Search for the cell housing the specified text and yield its [x, y] center coordinate. 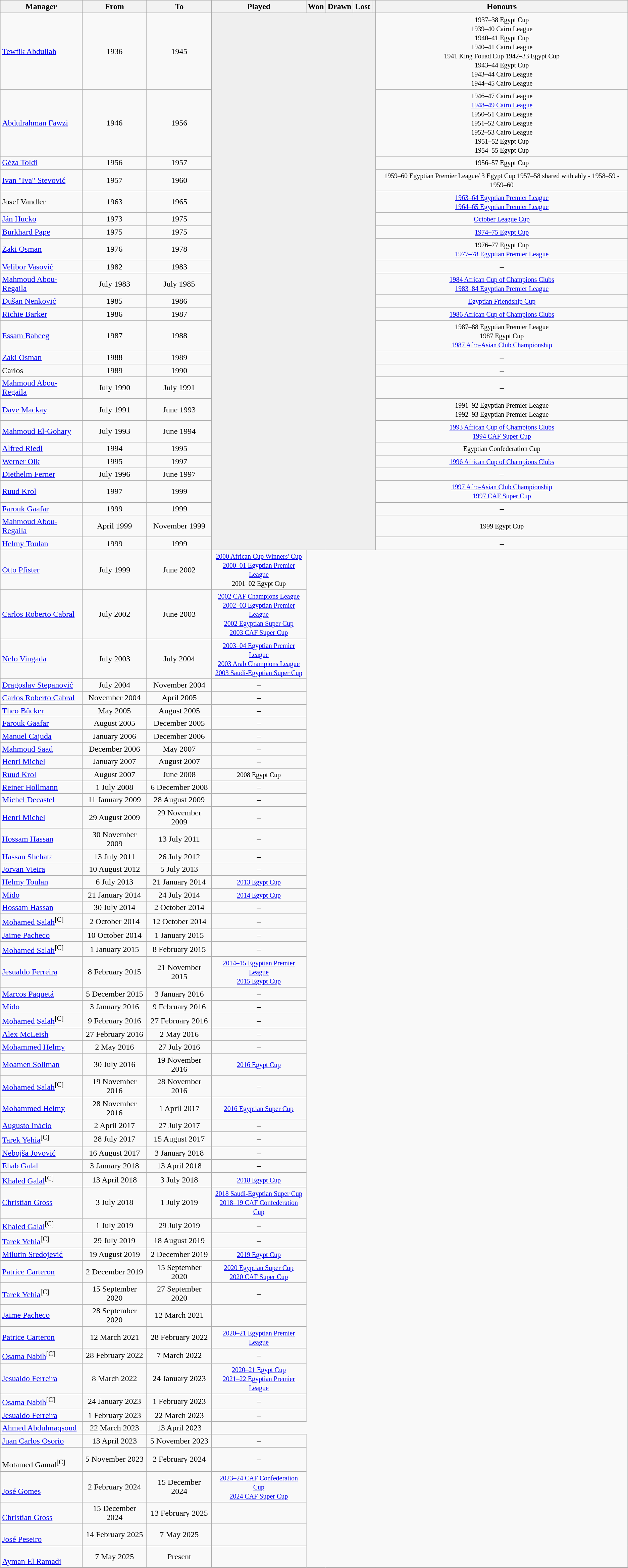
Augusto Inácio [41, 1125]
Ayman El Ramadi [41, 1557]
Honours [502, 7]
July 1983 [115, 284]
Alex McLeish [41, 1034]
Marcos Paquetá [41, 994]
1978 [179, 249]
2016 Egyptian Super Cup [259, 1108]
José Gomes [41, 1487]
July 1985 [179, 284]
Hassan Shehata [41, 856]
1991–92 Egyptian Premier League 1992–93 Egyptian Premier League [502, 409]
13 February 2025 [179, 1513]
1999 Egypt Cup [502, 526]
May 2007 [179, 749]
1956–57 Egypt Cup [502, 163]
Josef Vandler [41, 202]
1976 [115, 249]
1990 [179, 370]
30 November 2009 [115, 839]
1946 [115, 123]
1946–47 Cairo League 1948–49 Cairo League 1950–51 Cairo League 1951–52 Cairo League 1952–53 Cairo League 1951–52 Egypt Cup 1954–55 Egypt Cup [502, 123]
5 July 2013 [179, 869]
2020 Egyptian Super Cup2020 CAF Super Cup [259, 1272]
Moamen Soliman [41, 1064]
2018 Egypt Cup [259, 1180]
Diethelm Ferner [41, 474]
Michel Decastel [41, 800]
Otto Pfister [41, 570]
27 July 2016 [179, 1047]
7 March 2022 [179, 1356]
June 1997 [179, 474]
Abdulrahman Fawzi [41, 123]
2000 African Cup Winners' Cup2000–01 Egyptian Premier League2001–02 Egypt Cup [259, 570]
2 April 2017 [115, 1125]
Played [259, 7]
1 July 2008 [115, 787]
1994 [115, 449]
Tewfik Abdullah [41, 51]
1987–88 Egyptian Premier League 1987 Egypt Cup 1987 Afro-Asian Club Championship [502, 336]
Burkhard Pape [41, 232]
April 2005 [179, 698]
Richie Barker [41, 314]
30 July 2016 [115, 1064]
Manuel Cajuda [41, 736]
28 September 2020 [115, 1315]
July 1993 [115, 432]
19 August 2019 [115, 1254]
1960 [179, 180]
14 February 2025 [115, 1535]
27 September 2020 [179, 1293]
Essam Baheeg [41, 336]
6 December 2008 [179, 787]
28 July 2017 [115, 1140]
28 August 2009 [179, 800]
2023–24 CAF Confederation Cup2024 CAF Super Cup [259, 1487]
29 August 2009 [115, 817]
Drawn [339, 7]
Mahmoud Saad [41, 749]
1963–64 Egyptian Premier League 1964–65 Egyptian Premier League [502, 202]
12 October 2014 [179, 921]
2018 Saudi-Egyptian Super Cup2018–19 CAF Confederation Cup [259, 1203]
2013 Egypt Cup [259, 882]
1963 [115, 202]
From [115, 7]
Motamed Gamal[C] [41, 1459]
José Peseiro [41, 1535]
Ján Hucko [41, 219]
2020–21 Egypt Cup2021–22 Egyptian Premier League [259, 1378]
18 August 2019 [179, 1241]
Lost [363, 7]
July 1990 [115, 388]
27 July 2017 [179, 1125]
November 1999 [179, 526]
Géza Toldi [41, 163]
10 August 2012 [115, 869]
1 April 2017 [179, 1108]
6 July 2013 [115, 882]
Theo Bücker [41, 711]
Reiner Hollmann [41, 787]
July 1999 [115, 570]
June 2008 [179, 774]
1996 African Cup of Champions Clubs [502, 461]
Nelo Vingada [41, 659]
2020–21 Egyptian Premier League [259, 1337]
1936 [115, 51]
1945 [179, 51]
Alfred Riedl [41, 449]
July 2003 [115, 659]
1959–60 Egyptian Premier League/ 3 Egypt Cup 1957–58 shared with ahly - 1958–59 - 1959–60 [502, 180]
Ehab Galal [41, 1166]
1982 [115, 266]
1976–77 Egypt Cup 1977–78 Egyptian Premier League [502, 249]
Velibor Vasović [41, 266]
1983 [179, 266]
Juan Carlos Osorio [41, 1441]
10 October 2014 [115, 935]
Jorvan Vieira [41, 869]
1974–75 Egypt Cup [502, 232]
29 November 2009 [179, 817]
1985 [115, 301]
24 July 2014 [179, 895]
26 July 2012 [179, 856]
16 August 2017 [115, 1153]
Dušan Nenković [41, 301]
1993 African Cup of Champions Clubs 1994 CAF Super Cup [502, 432]
Ivan "Iva" Stevović [41, 180]
2014–15 Egyptian Premier League2015 Egypt Cup [259, 972]
Dragoslav Stepanović [41, 685]
Egyptian Friendship Cup [502, 301]
April 1999 [115, 526]
June 2003 [179, 614]
July 2002 [115, 614]
Dave Mackay [41, 409]
Mahmoud El-Gohary [41, 432]
11 January 2009 [115, 800]
1984 African Cup of Champions Clubs 1983–84 Egyptian Premier League [502, 284]
December 2005 [179, 723]
2003–04 Egyptian Premier League2003 Arab Champions League2003 Saudi-Egyptian Super Cup [259, 659]
2014 Egypt Cup [259, 895]
1973 [115, 219]
Nebojša Jovović [41, 1153]
21 November 2015 [179, 972]
June 1994 [179, 432]
15 August 2017 [179, 1140]
1986 African Cup of Champions Clubs [502, 314]
8 March 2022 [115, 1378]
Milutin Sredojević [41, 1254]
To [179, 7]
1997 Afro-Asian Club Championship 1997 CAF Super Cup [502, 491]
2008 Egypt Cup [259, 774]
2016 Egypt Cup [259, 1064]
Present [179, 1557]
Won [316, 7]
Werner Olk [41, 461]
2019 Egypt Cup [259, 1254]
October League Cup [502, 219]
1965 [179, 202]
January 2006 [115, 736]
5 December 2015 [115, 994]
30 July 2014 [115, 908]
January 2007 [115, 762]
2002 CAF Champions League2002–03 Egyptian Premier League2002 Egyptian Super Cup2003 CAF Super Cup [259, 614]
Egyptian Confederation Cup [502, 449]
Ahmed Abdulmaqsoud [41, 1428]
Carlos [41, 370]
June 1993 [179, 409]
June 2002 [179, 570]
May 2005 [115, 711]
Manager [41, 7]
July 1996 [115, 474]
